Output the [X, Y] coordinate of the center of the cell containing the given text.  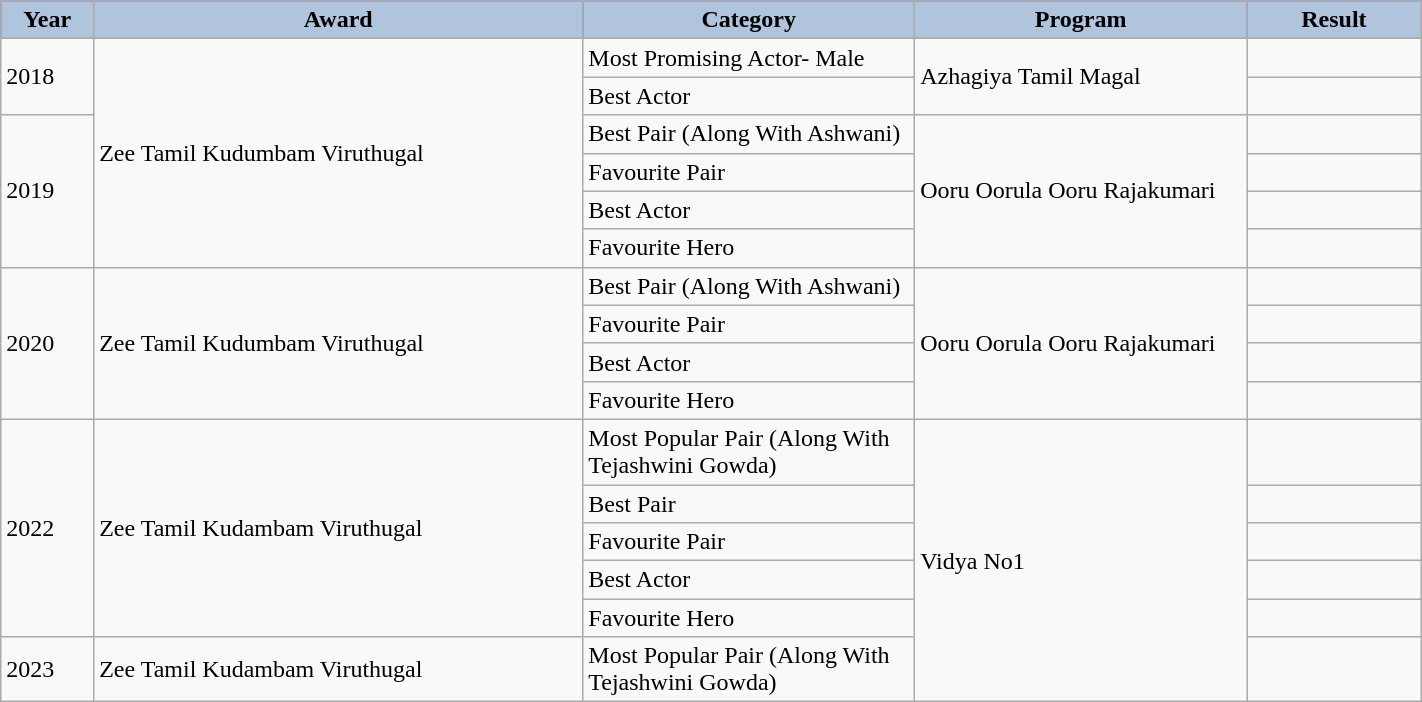
Most Promising Actor- Male [749, 58]
Category [749, 20]
Award [338, 20]
Azhagiya Tamil Magal [1081, 77]
2018 [48, 77]
Program [1081, 20]
Result [1334, 20]
2020 [48, 343]
2019 [48, 191]
Year [48, 20]
Vidya No1 [1081, 560]
Best Pair [749, 503]
2022 [48, 528]
2023 [48, 670]
